Locate the cell with the specified text and output its (x, y) center coordinate. 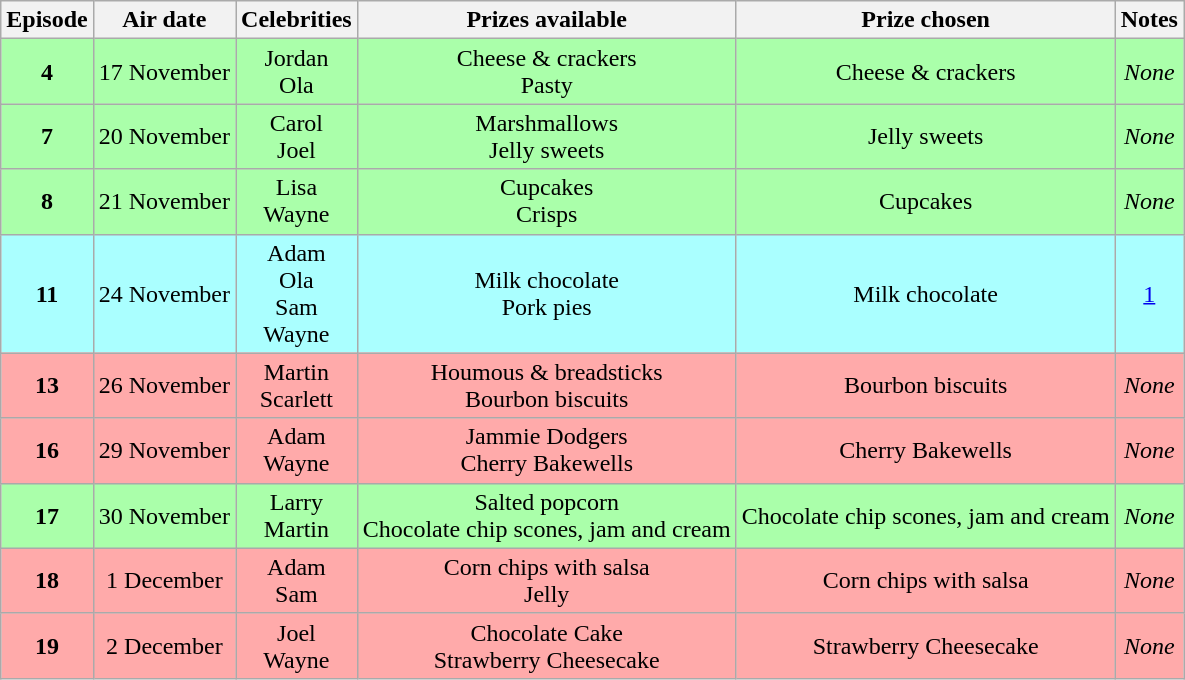
8 (47, 202)
LisaWayne (297, 202)
Corn chips with salsaJelly (546, 580)
Prize chosen (926, 20)
Bourbon biscuits (926, 386)
29 November (164, 450)
11 (47, 294)
AdamWayne (297, 450)
18 (47, 580)
Corn chips with salsa (926, 580)
Milk chocolate (926, 294)
JoelWayne (297, 646)
30 November (164, 516)
CarolJoel (297, 136)
Cheese & crackersPasty (546, 72)
19 (47, 646)
1 (1149, 294)
Air date (164, 20)
AdamSam (297, 580)
Milk chocolatePork pies (546, 294)
Episode (47, 20)
7 (47, 136)
2 December (164, 646)
Cheese & crackers (926, 72)
Salted popcornChocolate chip scones, jam and cream (546, 516)
LarryMartin (297, 516)
21 November (164, 202)
JordanOla (297, 72)
26 November (164, 386)
Chocolate chip scones, jam and cream (926, 516)
Notes (1149, 20)
1 December (164, 580)
Jammie DodgersCherry Bakewells (546, 450)
Cherry Bakewells (926, 450)
17 November (164, 72)
24 November (164, 294)
Jelly sweets (926, 136)
MarshmallowsJelly sweets (546, 136)
16 (47, 450)
17 (47, 516)
Celebrities (297, 20)
13 (47, 386)
Prizes available (546, 20)
4 (47, 72)
Houmous & breadsticksBourbon biscuits (546, 386)
Chocolate Cake Strawberry Cheesecake (546, 646)
Cupcakes (926, 202)
20 November (164, 136)
CupcakesCrisps (546, 202)
AdamOlaSamWayne (297, 294)
MartinScarlett (297, 386)
Strawberry Cheesecake (926, 646)
